Return the (x, y) coordinate for the center point of the cell that contains the specified text.  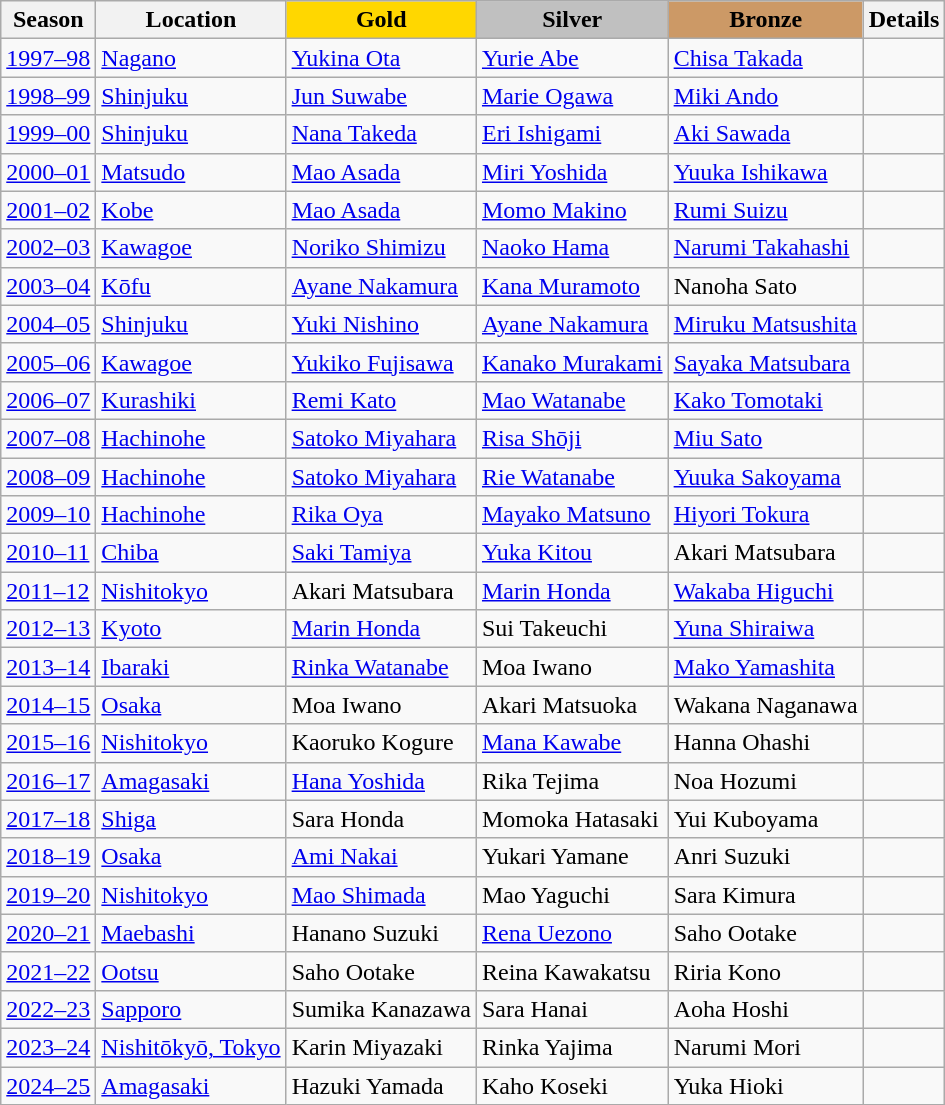
2016–17 (48, 781)
2015–16 (48, 743)
Anri Suzuki (766, 857)
Kana Muramoto (572, 286)
Risa Shōji (572, 438)
Ami Nakai (381, 857)
Rinka Watanabe (381, 667)
Miri Yoshida (572, 172)
2004–05 (48, 324)
Yuuka Ishikawa (766, 172)
Kōfu (191, 286)
2020–21 (48, 933)
2018–19 (48, 857)
2007–08 (48, 438)
Ootsu (191, 971)
Sara Honda (381, 819)
Momoka Hatasaki (572, 819)
Sapporo (191, 1009)
Hiyori Tokura (766, 515)
2019–20 (48, 895)
Mako Yamashita (766, 667)
2001–02 (48, 210)
Rinka Yajima (572, 1047)
Yurie Abe (572, 58)
Nishitōkyō, Tokyo (191, 1047)
Mao Shimada (381, 895)
2000–01 (48, 172)
Yukina Ota (381, 58)
Sumika Kanazawa (381, 1009)
2023–24 (48, 1047)
Naoko Hama (572, 248)
Kako Tomotaki (766, 400)
Rika Oya (381, 515)
Rie Watanabe (572, 477)
Bronze (766, 20)
Matsudo (191, 172)
Yukiko Fujisawa (381, 362)
1998–99 (48, 96)
Maebashi (191, 933)
2017–18 (48, 819)
Kaho Koseki (572, 1085)
Rena Uezono (572, 933)
2003–04 (48, 286)
Yuka Hioki (766, 1085)
Sara Hanai (572, 1009)
Gold (381, 20)
Sara Kimura (766, 895)
Hanna Ohashi (766, 743)
Marie Ogawa (572, 96)
Rumi Suizu (766, 210)
2014–15 (48, 705)
Mao Yaguchi (572, 895)
2021–22 (48, 971)
2006–07 (48, 400)
Yui Kuboyama (766, 819)
Mana Kawabe (572, 743)
Yukari Yamane (572, 857)
Eri Ishigami (572, 134)
Miruku Matsushita (766, 324)
Chisa Takada (766, 58)
Nagano (191, 58)
Mayako Matsuno (572, 515)
Yuna Shiraiwa (766, 629)
Kanako Murakami (572, 362)
1997–98 (48, 58)
Remi Kato (381, 400)
Sui Takeuchi (572, 629)
2005–06 (48, 362)
Kurashiki (191, 400)
Hana Yoshida (381, 781)
Narumi Mori (766, 1047)
Kaoruko Kogure (381, 743)
2024–25 (48, 1085)
Season (48, 20)
Jun Suwabe (381, 96)
2009–10 (48, 515)
Yuki Nishino (381, 324)
Details (904, 20)
1999–00 (48, 134)
Noa Hozumi (766, 781)
Yuuka Sakoyama (766, 477)
Riria Kono (766, 971)
2010–11 (48, 553)
Wakana Naganawa (766, 705)
Akari Matsuoka (572, 705)
Ibaraki (191, 667)
2011–12 (48, 591)
Chiba (191, 553)
Narumi Takahashi (766, 248)
Karin Miyazaki (381, 1047)
Nana Takeda (381, 134)
Wakaba Higuchi (766, 591)
Hanano Suzuki (381, 933)
Kyoto (191, 629)
Reina Kawakatsu (572, 971)
Noriko Shimizu (381, 248)
2012–13 (48, 629)
2008–09 (48, 477)
Nanoha Sato (766, 286)
Location (191, 20)
Miu Sato (766, 438)
Mao Watanabe (572, 400)
2022–23 (48, 1009)
Momo Makino (572, 210)
Kobe (191, 210)
Yuka Kitou (572, 553)
Saki Tamiya (381, 553)
Miki Ando (766, 96)
Hazuki Yamada (381, 1085)
2002–03 (48, 248)
Silver (572, 20)
Aoha Hoshi (766, 1009)
2013–14 (48, 667)
Rika Tejima (572, 781)
Sayaka Matsubara (766, 362)
Shiga (191, 819)
Aki Sawada (766, 134)
